Capture the cell that displays the provided text and extract its (x, y) central coordinate. 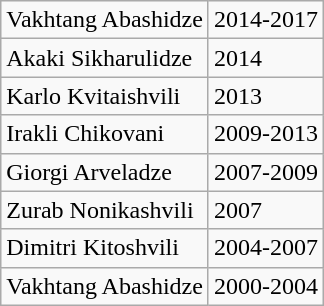
2007 (266, 210)
2014 (266, 58)
Giorgi Arveladze (105, 172)
Irakli Chikovani (105, 134)
2007-2009 (266, 172)
Karlo Kvitaishvili (105, 96)
2000-2004 (266, 286)
2014-2017 (266, 20)
Zurab Nonikashvili (105, 210)
Akaki Sikharulidze (105, 58)
2004-2007 (266, 248)
2009-2013 (266, 134)
2013 (266, 96)
Dimitri Kitoshvili (105, 248)
